Locate the cell with the specified text and output its [X, Y] center coordinate. 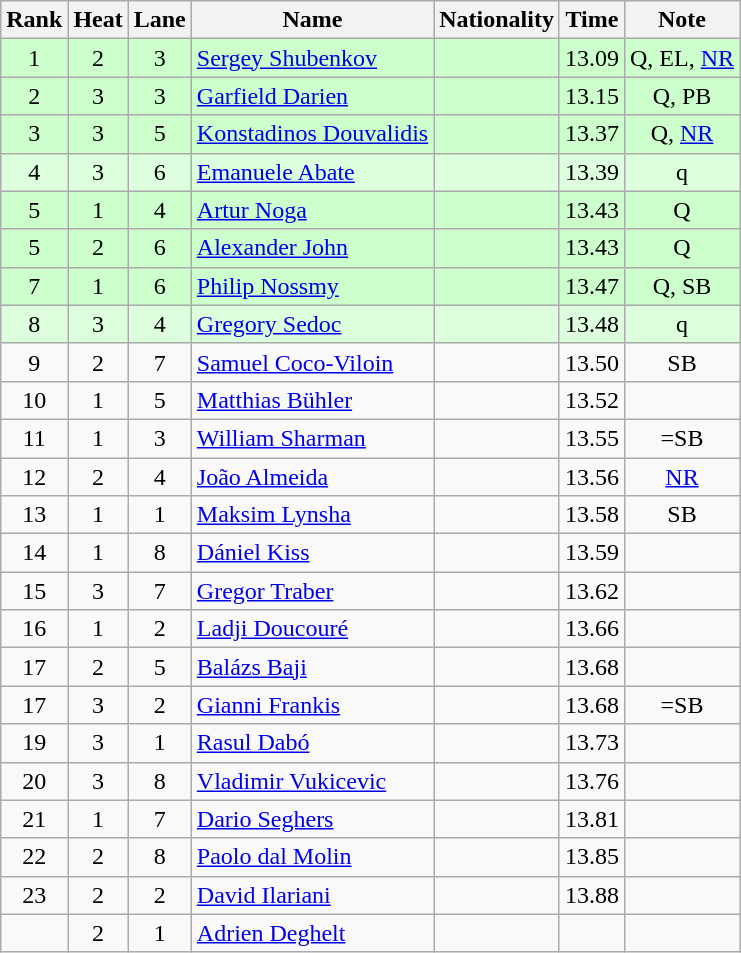
13.50 [592, 362]
Adrien Deghelt [312, 933]
15 [34, 591]
Gianni Frankis [312, 705]
13.48 [592, 324]
13 [34, 515]
Samuel Coco-Viloin [312, 362]
13.47 [592, 286]
13.81 [592, 819]
9 [34, 362]
Q, PB [682, 96]
Heat [98, 20]
13.39 [592, 172]
13.73 [592, 743]
12 [34, 477]
Q, NR [682, 134]
13.52 [592, 400]
13.55 [592, 438]
Ladji Doucouré [312, 629]
13.76 [592, 781]
Note [682, 20]
Paolo dal Molin [312, 857]
13.59 [592, 553]
11 [34, 438]
David Ilariani [312, 895]
14 [34, 553]
13.88 [592, 895]
13.56 [592, 477]
Balázs Baji [312, 667]
22 [34, 857]
13.58 [592, 515]
Gregor Traber [312, 591]
Sergey Shubenkov [312, 58]
Dario Seghers [312, 819]
Dániel Kiss [312, 553]
13.85 [592, 857]
20 [34, 781]
NR [682, 477]
Alexander John [312, 248]
Philip Nossmy [312, 286]
Garfield Darien [312, 96]
Rank [34, 20]
Konstadinos Douvalidis [312, 134]
Nationality [497, 20]
Name [312, 20]
13.15 [592, 96]
13.37 [592, 134]
13.09 [592, 58]
João Almeida [312, 477]
Vladimir Vukicevic [312, 781]
Rasul Dabó [312, 743]
19 [34, 743]
Matthias Bühler [312, 400]
16 [34, 629]
Emanuele Abate [312, 172]
21 [34, 819]
Time [592, 20]
13.66 [592, 629]
23 [34, 895]
Maksim Lynsha [312, 515]
Artur Noga [312, 210]
10 [34, 400]
13.62 [592, 591]
Q, EL, NR [682, 58]
Q, SB [682, 286]
William Sharman [312, 438]
Gregory Sedoc [312, 324]
Lane [160, 20]
